Return (x, y) of the center of cell containing provided text 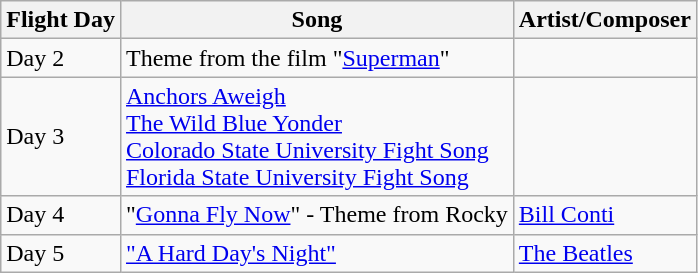
Day 3 (61, 136)
Day 2 (61, 58)
Flight Day (61, 20)
Artist/Composer (604, 20)
Day 5 (61, 253)
"Gonna Fly Now" - Theme from Rocky (316, 215)
"A Hard Day's Night" (316, 253)
Song (316, 20)
Day 4 (61, 215)
The Beatles (604, 253)
Bill Conti (604, 215)
Anchors AweighThe Wild Blue YonderColorado State University Fight SongFlorida State University Fight Song (316, 136)
Theme from the film "Superman" (316, 58)
